Find where the given text appears and provide that cell's center as [X, Y] coordinate. 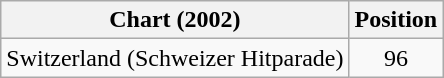
Switzerland (Schweizer Hitparade) [175, 58]
Chart (2002) [175, 20]
96 [396, 58]
Position [396, 20]
